Identify which cell holds the provided text, then report its (x, y) central coordinate. 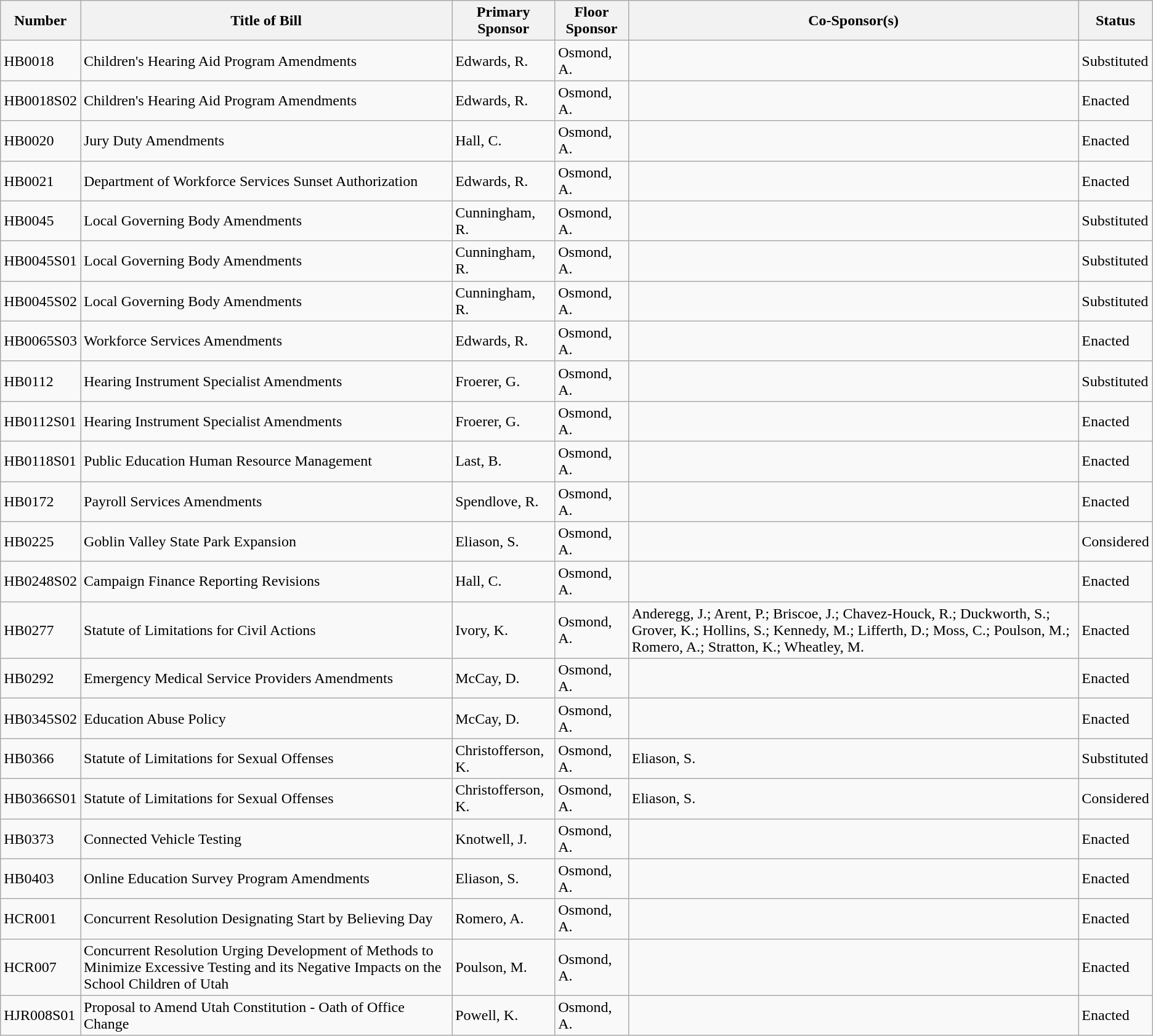
HB0045S01 (41, 261)
Status (1115, 21)
Statute of Limitations for Civil Actions (266, 630)
Co-Sponsor(s) (854, 21)
Number (41, 21)
Primary Sponsor (504, 21)
Department of Workforce Services Sunset Authorization (266, 181)
HB0118S01 (41, 461)
Emergency Medical Service Providers Amendments (266, 679)
HB0345S02 (41, 718)
HB0373 (41, 839)
Concurrent Resolution Designating Start by Believing Day (266, 919)
Poulson, M. (504, 967)
HB0112 (41, 381)
Romero, A. (504, 919)
HB0366 (41, 759)
Concurrent Resolution Urging Development of Methods to Minimize Excessive Testing and its Negative Impacts on the School Children of Utah (266, 967)
Public Education Human Resource Management (266, 461)
HB0045 (41, 221)
Last, B. (504, 461)
Ivory, K. (504, 630)
HB0021 (41, 181)
Title of Bill (266, 21)
HB0248S02 (41, 581)
Workforce Services Amendments (266, 341)
Floor Sponsor (592, 21)
Spendlove, R. (504, 501)
Payroll Services Amendments (266, 501)
HB0045S02 (41, 301)
HB0018 (41, 60)
HB0225 (41, 542)
Connected Vehicle Testing (266, 839)
Jury Duty Amendments (266, 140)
HB0112S01 (41, 421)
HB0292 (41, 679)
Online Education Survey Program Amendments (266, 878)
Powell, K. (504, 1015)
Education Abuse Policy (266, 718)
Goblin Valley State Park Expansion (266, 542)
Campaign Finance Reporting Revisions (266, 581)
Knotwell, J. (504, 839)
HB0065S03 (41, 341)
HCR001 (41, 919)
HB0020 (41, 140)
HJR008S01 (41, 1015)
HB0403 (41, 878)
HB0172 (41, 501)
Proposal to Amend Utah Constitution - Oath of Office Change (266, 1015)
HB0366S01 (41, 798)
HCR007 (41, 967)
HB0277 (41, 630)
HB0018S02 (41, 101)
